Determine the (X, Y) coordinate at the center of the cell enclosing the given text.  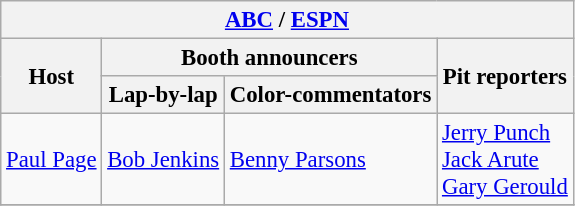
Jerry Punch Jack Arute Gary Gerould (505, 160)
Paul Page (52, 160)
Host (52, 76)
Color-commentators (330, 95)
ABC / ESPN (287, 20)
Benny Parsons (330, 160)
Pit reporters (505, 76)
Booth announcers (270, 58)
Lap-by-lap (164, 95)
Bob Jenkins (164, 160)
